Detect which cell encompasses the target text, then output its [X, Y] center coordinate. 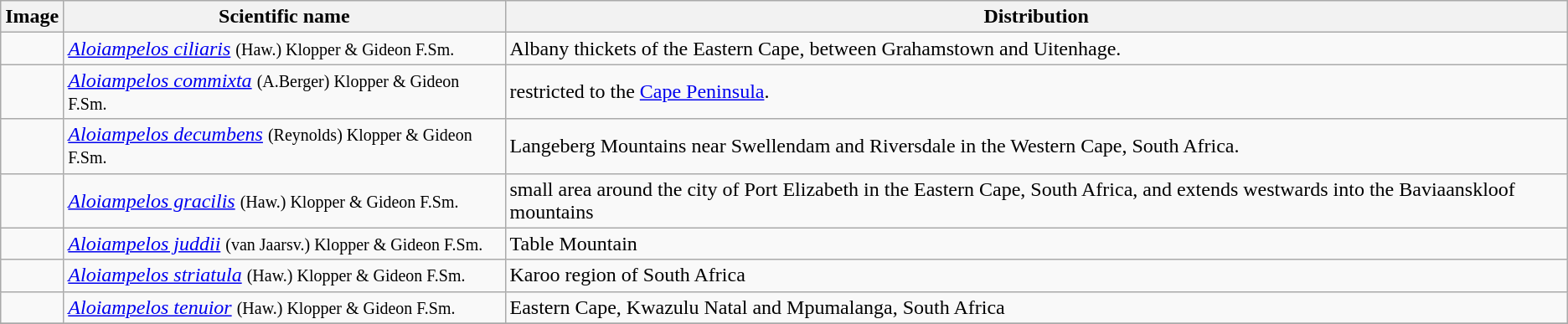
Langeberg Mountains near Swellendam and Riversdale in the Western Cape, South Africa. [1036, 146]
Table Mountain [1036, 244]
Distribution [1036, 17]
Albany thickets of the Eastern Cape, between Grahamstown and Uitenhage. [1036, 49]
Eastern Cape, Kwazulu Natal and Mpumalanga, South Africa [1036, 307]
Karoo region of South Africa [1036, 275]
Aloiampelos ciliaris (Haw.) Klopper & Gideon F.Sm. [285, 49]
Aloiampelos juddii (van Jaarsv.) Klopper & Gideon F.Sm. [285, 244]
Scientific name [285, 17]
Aloiampelos commixta (A.Berger) Klopper & Gideon F.Sm. [285, 92]
Aloiampelos striatula (Haw.) Klopper & Gideon F.Sm. [285, 275]
small area around the city of Port Elizabeth in the Eastern Cape, South Africa, and extends westwards into the Baviaanskloof mountains [1036, 201]
Aloiampelos tenuior (Haw.) Klopper & Gideon F.Sm. [285, 307]
Aloiampelos decumbens (Reynolds) Klopper & Gideon F.Sm. [285, 146]
Aloiampelos gracilis (Haw.) Klopper & Gideon F.Sm. [285, 201]
restricted to the Cape Peninsula. [1036, 92]
Image [32, 17]
